Detect which cell encompasses the target text, then output its (x, y) center coordinate. 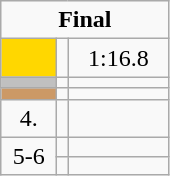
1:16.8 (118, 58)
4. (29, 118)
5-6 (29, 156)
Final (85, 20)
